Search for the cell housing the specified text and yield its (x, y) center coordinate. 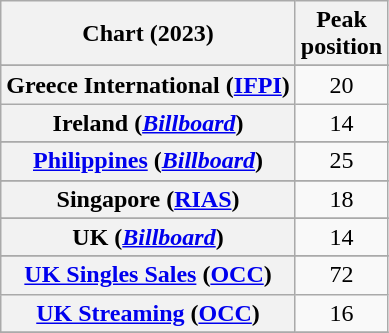
72 (341, 275)
UK Singles Sales (OCC) (148, 275)
Chart (2023) (148, 34)
16 (341, 313)
18 (341, 199)
Greece International (IFPI) (148, 85)
20 (341, 85)
Singapore (RIAS) (148, 199)
Philippines (Billboard) (148, 161)
25 (341, 161)
Peakposition (341, 34)
Ireland (Billboard) (148, 123)
UK Streaming (OCC) (148, 313)
UK (Billboard) (148, 237)
